Provide the (x, y) coordinate of the cell's center where the given text is located.  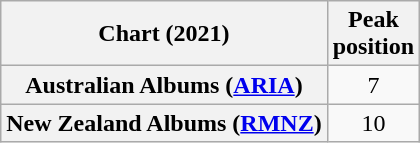
Chart (2021) (164, 34)
Peakposition (373, 34)
New Zealand Albums (RMNZ) (164, 123)
10 (373, 123)
Australian Albums (ARIA) (164, 85)
7 (373, 85)
